From the cell containing the given text, extract its center point as (X, Y) coordinate. 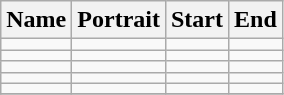
End (256, 20)
Portrait (119, 20)
Name (36, 20)
Start (196, 20)
